Return [x, y] of the center of cell containing provided text 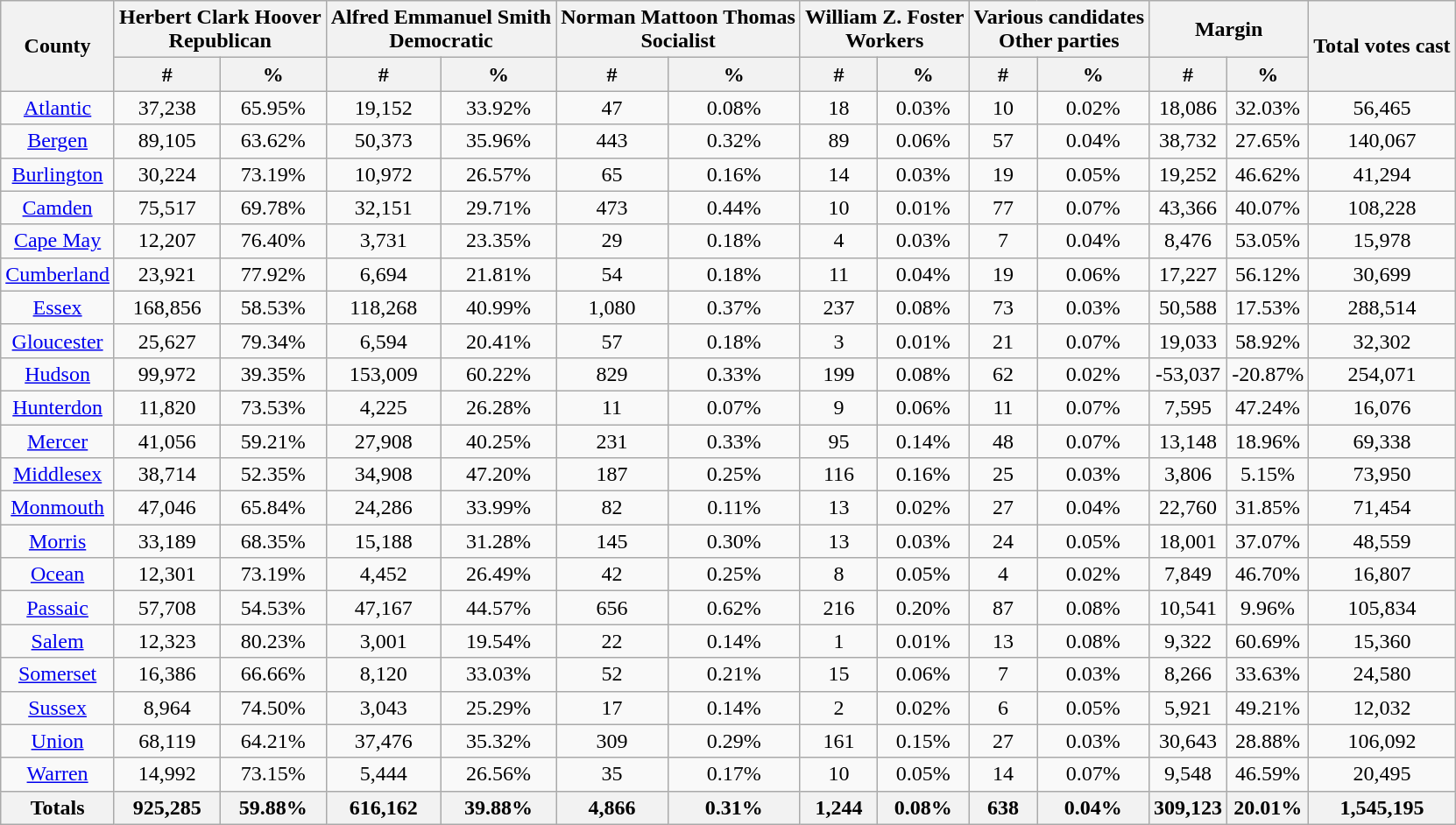
Warren [58, 774]
54.53% [273, 608]
925,285 [166, 807]
18,086 [1188, 108]
38,732 [1188, 141]
216 [838, 608]
19,252 [1188, 174]
0.37% [734, 307]
27,908 [384, 441]
4,866 [612, 807]
0.29% [734, 741]
79.34% [273, 341]
18,001 [1188, 541]
Essex [58, 307]
17 [612, 708]
24,286 [384, 508]
10,972 [384, 174]
Total votes cast [1382, 46]
4,225 [384, 407]
73.53% [273, 407]
140,067 [1382, 141]
10,541 [1188, 608]
40.07% [1269, 208]
Passaic [58, 608]
26.57% [498, 174]
County [58, 46]
32.03% [1269, 108]
99,972 [166, 374]
Bergen [58, 141]
43,366 [1188, 208]
33.92% [498, 108]
0.62% [734, 608]
18 [838, 108]
24,580 [1382, 674]
25,627 [166, 341]
Union [58, 741]
27.65% [1269, 141]
64.21% [273, 741]
38,714 [166, 475]
Middlesex [58, 475]
47 [612, 108]
32,302 [1382, 341]
20,495 [1382, 774]
65.84% [273, 508]
473 [612, 208]
199 [838, 374]
63.62% [273, 141]
39.35% [273, 374]
Cape May [58, 241]
26.49% [498, 575]
80.23% [273, 641]
95 [838, 441]
46.59% [1269, 774]
40.99% [498, 307]
60.69% [1269, 641]
9.96% [1269, 608]
8,266 [1188, 674]
17.53% [1269, 307]
29.71% [498, 208]
74.50% [273, 708]
71,454 [1382, 508]
89 [838, 141]
4,452 [384, 575]
21 [1003, 341]
33.99% [498, 508]
19,033 [1188, 341]
0.17% [734, 774]
77 [1003, 208]
37.07% [1269, 541]
54 [612, 274]
21.81% [498, 274]
0.15% [923, 741]
68,119 [166, 741]
288,514 [1382, 307]
35.32% [498, 741]
Morris [58, 541]
1,244 [838, 807]
34,908 [384, 475]
Monmouth [58, 508]
8,120 [384, 674]
19.54% [498, 641]
145 [612, 541]
0.44% [734, 208]
6,594 [384, 341]
0.11% [734, 508]
16,386 [166, 674]
231 [612, 441]
41,056 [166, 441]
20.41% [498, 341]
Hunterdon [58, 407]
77.92% [273, 274]
3 [838, 341]
58.53% [273, 307]
9,548 [1188, 774]
0.21% [734, 674]
42 [612, 575]
9,322 [1188, 641]
12,032 [1382, 708]
Totals [58, 807]
Ocean [58, 575]
7,849 [1188, 575]
5.15% [1269, 475]
47,046 [166, 508]
118,268 [384, 307]
57,708 [166, 608]
8,476 [1188, 241]
11,820 [166, 407]
46.62% [1269, 174]
2 [838, 708]
68.35% [273, 541]
29 [612, 241]
116 [838, 475]
44.57% [498, 608]
41,294 [1382, 174]
Burlington [58, 174]
0.30% [734, 541]
73.15% [273, 774]
17,227 [1188, 274]
33,189 [166, 541]
60.22% [498, 374]
30,699 [1382, 274]
19,152 [384, 108]
37,476 [384, 741]
9 [838, 407]
Herbert Clark HooverRepublican [220, 30]
30,224 [166, 174]
168,856 [166, 307]
23.35% [498, 241]
12,207 [166, 241]
Margin [1229, 30]
-20.87% [1269, 374]
309,123 [1188, 807]
0.20% [923, 608]
47.20% [498, 475]
30,643 [1188, 741]
1 [838, 641]
65.95% [273, 108]
69,338 [1382, 441]
31.85% [1269, 508]
8 [838, 575]
5,921 [1188, 708]
0.32% [734, 141]
26.56% [498, 774]
12,323 [166, 641]
25 [1003, 475]
15 [838, 674]
6,694 [384, 274]
Alfred Emmanuel SmithDemocratic [442, 30]
20.01% [1269, 807]
Cumberland [58, 274]
0.31% [734, 807]
Various candidatesOther parties [1059, 30]
Gloucester [58, 341]
66.66% [273, 674]
33.03% [498, 674]
18.96% [1269, 441]
656 [612, 608]
237 [838, 307]
254,071 [1382, 374]
22,760 [1188, 508]
31.28% [498, 541]
829 [612, 374]
49.21% [1269, 708]
638 [1003, 807]
Norman Mattoon ThomasSocialist [678, 30]
Somerset [58, 674]
76.40% [273, 241]
69.78% [273, 208]
Sussex [58, 708]
39.88% [498, 807]
15,188 [384, 541]
7,595 [1188, 407]
52 [612, 674]
62 [1003, 374]
75,517 [166, 208]
25.29% [498, 708]
3,043 [384, 708]
3,806 [1188, 475]
6 [1003, 708]
16,076 [1382, 407]
Atlantic [58, 108]
187 [612, 475]
35 [612, 774]
56.12% [1269, 274]
46.70% [1269, 575]
108,228 [1382, 208]
52.35% [273, 475]
56,465 [1382, 108]
24 [1003, 541]
16,807 [1382, 575]
26.28% [498, 407]
73 [1003, 307]
15,978 [1382, 241]
58.92% [1269, 341]
73,950 [1382, 475]
89,105 [166, 141]
443 [612, 141]
48 [1003, 441]
Hudson [58, 374]
23,921 [166, 274]
14,992 [166, 774]
50,588 [1188, 307]
32,151 [384, 208]
59.21% [273, 441]
87 [1003, 608]
13,148 [1188, 441]
40.25% [498, 441]
35.96% [498, 141]
3,731 [384, 241]
65 [612, 174]
1,545,195 [1382, 807]
106,092 [1382, 741]
Mercer [58, 441]
105,834 [1382, 608]
1,080 [612, 307]
Salem [58, 641]
Camden [58, 208]
309 [612, 741]
28.88% [1269, 741]
616,162 [384, 807]
37,238 [166, 108]
53.05% [1269, 241]
33.63% [1269, 674]
47,167 [384, 608]
5,444 [384, 774]
12,301 [166, 575]
William Z. FosterWorkers [885, 30]
3,001 [384, 641]
15,360 [1382, 641]
161 [838, 741]
8,964 [166, 708]
48,559 [1382, 541]
22 [612, 641]
82 [612, 508]
59.88% [273, 807]
-53,037 [1188, 374]
47.24% [1269, 407]
50,373 [384, 141]
153,009 [384, 374]
